Detect which cell encompasses the target text, then output its [X, Y] center coordinate. 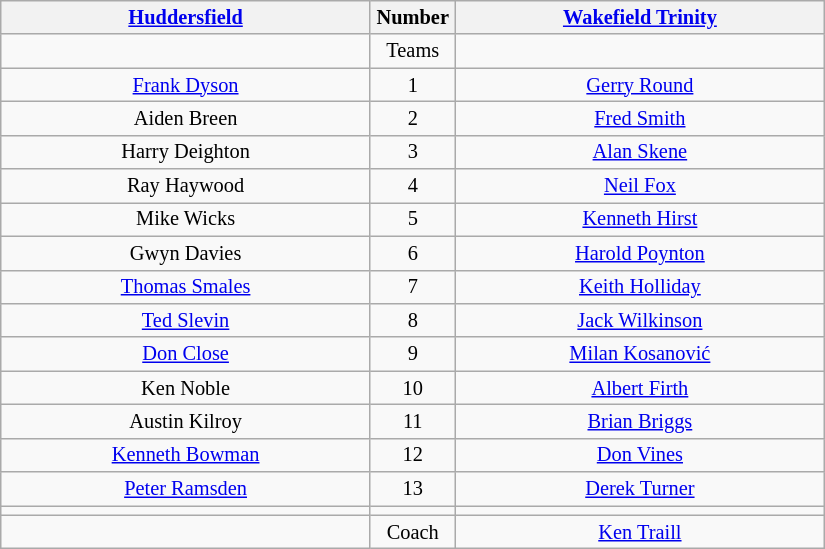
2 [412, 118]
Gerry Round [640, 85]
Fred Smith [640, 118]
Wakefield Trinity [640, 17]
Milan Kosanović [640, 354]
Thomas Smales [186, 287]
Kenneth Hirst [640, 219]
11 [412, 421]
Teams [412, 51]
12 [412, 455]
Kenneth Bowman [186, 455]
3 [412, 152]
Alan Skene [640, 152]
Peter Ramsden [186, 489]
6 [412, 253]
Ray Haywood [186, 186]
Brian Briggs [640, 421]
5 [412, 219]
Ted Slevin [186, 320]
8 [412, 320]
Don Close [186, 354]
Jack Wilkinson [640, 320]
Ken Noble [186, 388]
10 [412, 388]
1 [412, 85]
Don Vines [640, 455]
Number [412, 17]
Derek Turner [640, 489]
Albert Firth [640, 388]
9 [412, 354]
7 [412, 287]
Coach [412, 532]
4 [412, 186]
Keith Holliday [640, 287]
Neil Fox [640, 186]
Ken Traill [640, 532]
Mike Wicks [186, 219]
Frank Dyson [186, 85]
13 [412, 489]
Austin Kilroy [186, 421]
Gwyn Davies [186, 253]
Harry Deighton [186, 152]
Harold Poynton [640, 253]
Aiden Breen [186, 118]
Huddersfield [186, 17]
